Output the [X, Y] coordinate of the center of the cell containing the given text.  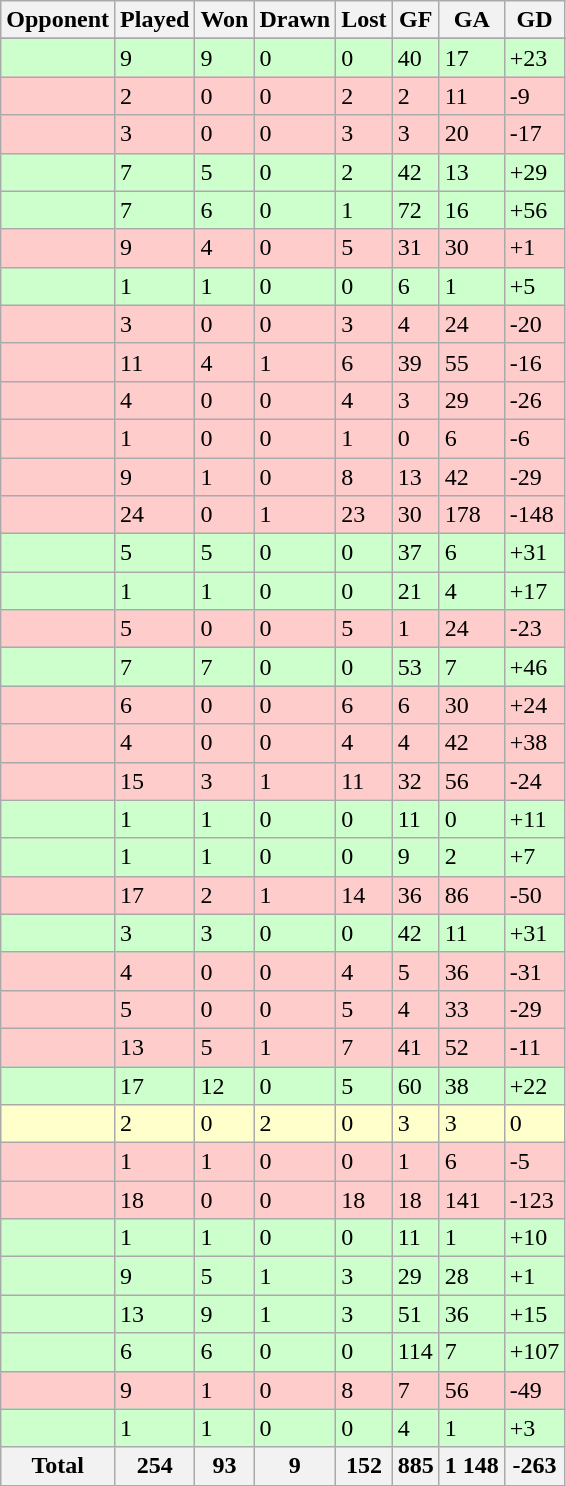
-11 [534, 1047]
86 [472, 895]
141 [472, 1200]
31 [416, 248]
20 [472, 134]
33 [472, 1009]
-16 [534, 362]
-5 [534, 1162]
885 [416, 1466]
40 [416, 58]
+24 [534, 705]
GF [416, 20]
-50 [534, 895]
Lost [364, 20]
-6 [534, 438]
-20 [534, 324]
12 [224, 1085]
114 [416, 1352]
+38 [534, 743]
-123 [534, 1200]
Won [224, 20]
38 [472, 1085]
178 [472, 515]
15 [155, 781]
-23 [534, 629]
+107 [534, 1352]
-26 [534, 400]
+3 [534, 1428]
+46 [534, 667]
+23 [534, 58]
72 [416, 210]
-263 [534, 1466]
+10 [534, 1238]
Drawn [295, 20]
+17 [534, 591]
53 [416, 667]
55 [472, 362]
93 [224, 1466]
+15 [534, 1314]
-148 [534, 515]
+56 [534, 210]
32 [416, 781]
28 [472, 1276]
23 [364, 515]
Total [58, 1466]
60 [416, 1085]
-31 [534, 971]
+22 [534, 1085]
16 [472, 210]
+5 [534, 286]
1 148 [472, 1466]
254 [155, 1466]
-24 [534, 781]
39 [416, 362]
Opponent [58, 20]
52 [472, 1047]
-17 [534, 134]
+7 [534, 857]
Played [155, 20]
+11 [534, 819]
51 [416, 1314]
GD [534, 20]
37 [416, 553]
21 [416, 591]
41 [416, 1047]
152 [364, 1466]
-49 [534, 1390]
-9 [534, 96]
+29 [534, 172]
GA [472, 20]
14 [364, 895]
